Detect which cell encompasses the target text, then output its (X, Y) center coordinate. 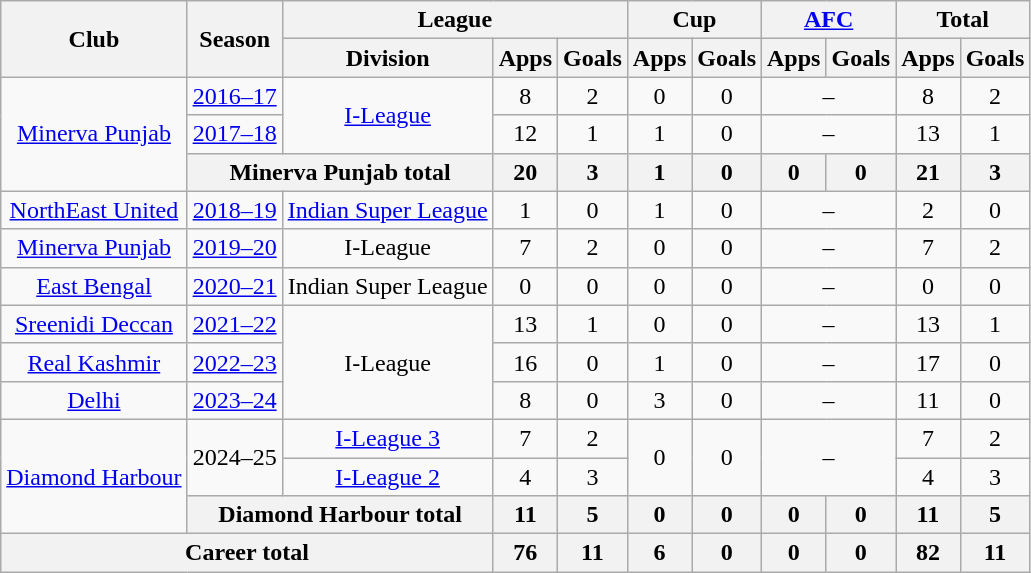
2018–19 (234, 210)
2016–17 (234, 96)
12 (525, 134)
2017–18 (234, 134)
Minerva Punjab total (340, 172)
Season (234, 39)
2021–22 (234, 324)
I-League 2 (388, 477)
2020–21 (234, 286)
Division (388, 58)
2022–23 (234, 362)
21 (928, 172)
NorthEast United (94, 210)
Cup (694, 20)
AFC (829, 20)
Sreenidi Deccan (94, 324)
17 (928, 362)
Career total (247, 553)
League (454, 20)
I-League 3 (388, 438)
Real Kashmir (94, 362)
76 (525, 553)
2019–20 (234, 248)
Total (963, 20)
2024–25 (234, 457)
East Bengal (94, 286)
Diamond Harbour total (340, 515)
16 (525, 362)
82 (928, 553)
Diamond Harbour (94, 476)
20 (525, 172)
Club (94, 39)
6 (659, 553)
Delhi (94, 400)
2023–24 (234, 400)
